Pinpoint the cell where the given text exists, returning its [x, y] midpoint coordinate. 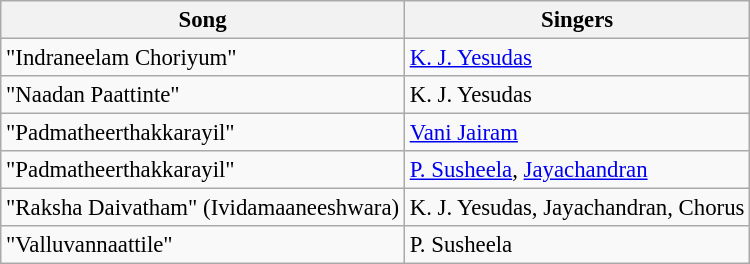
Song [203, 20]
K. J. Yesudas, Jayachandran, Chorus [576, 208]
P. Susheela, Jayachandran [576, 170]
"Raksha Daivatham" (Ividamaaneeshwara) [203, 208]
Vani Jairam [576, 133]
P. Susheela [576, 245]
Singers [576, 20]
"Naadan Paattinte" [203, 95]
"Valluvannaattile" [203, 245]
"Indraneelam Choriyum" [203, 58]
